Scan for the cell matching the given text and deliver its (X, Y) coordinate at center. 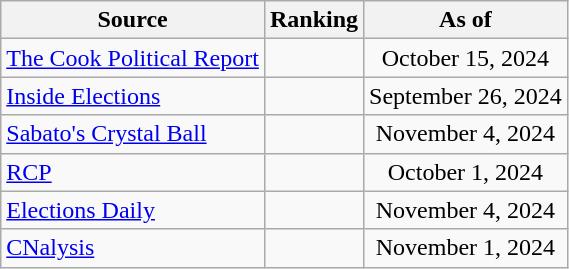
The Cook Political Report (133, 58)
October 1, 2024 (466, 172)
Ranking (314, 20)
Elections Daily (133, 210)
Source (133, 20)
Sabato's Crystal Ball (133, 134)
Inside Elections (133, 96)
RCP (133, 172)
As of (466, 20)
October 15, 2024 (466, 58)
September 26, 2024 (466, 96)
CNalysis (133, 248)
November 1, 2024 (466, 248)
